From the cell containing the given text, extract its center point as [x, y] coordinate. 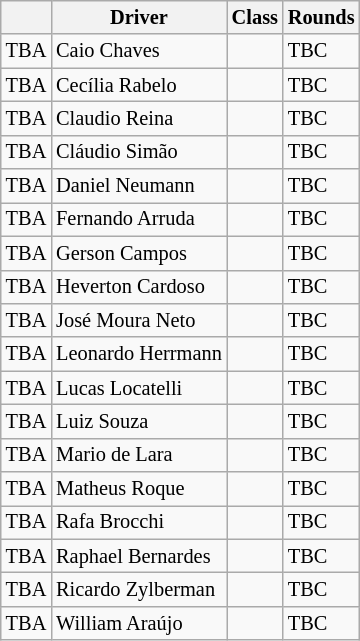
Class [255, 17]
Claudio Reina [139, 118]
Caio Chaves [139, 51]
Lucas Locatelli [139, 388]
Fernando Arruda [139, 219]
Ricardo Zylberman [139, 589]
Mario de Lara [139, 455]
Raphael Bernardes [139, 556]
Cecília Rabelo [139, 85]
Daniel Neumann [139, 186]
Leonardo Herrmann [139, 354]
Gerson Campos [139, 253]
Driver [139, 17]
Heverton Cardoso [139, 287]
William Araújo [139, 623]
Cláudio Simão [139, 152]
Rafa Brocchi [139, 522]
Matheus Roque [139, 489]
Rounds [322, 17]
José Moura Neto [139, 320]
Luiz Souza [139, 421]
